From the cell containing the given text, extract its center point as (x, y) coordinate. 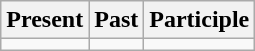
Present (45, 20)
Past (116, 20)
Participle (200, 20)
